Output the (x, y) coordinate of the center of the cell containing the given text.  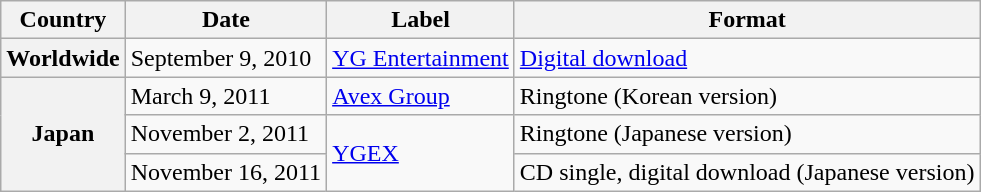
CD single, digital download (Japanese version) (747, 172)
November 16, 2011 (226, 172)
November 2, 2011 (226, 134)
Ringtone (Korean version) (747, 96)
YG Entertainment (421, 58)
Ringtone (Japanese version) (747, 134)
Country (63, 20)
YGEX (421, 153)
Label (421, 20)
Worldwide (63, 58)
Avex Group (421, 96)
Digital download (747, 58)
Japan (63, 134)
Format (747, 20)
March 9, 2011 (226, 96)
Date (226, 20)
September 9, 2010 (226, 58)
